Return the [x, y] coordinate for the center point of the cell that contains the specified text.  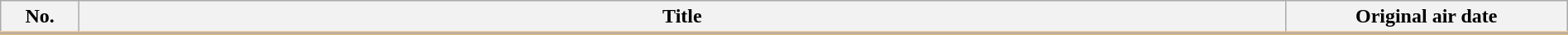
No. [40, 17]
Original air date [1426, 17]
Title [681, 17]
